Output the [X, Y] coordinate of the center of the cell containing the given text.  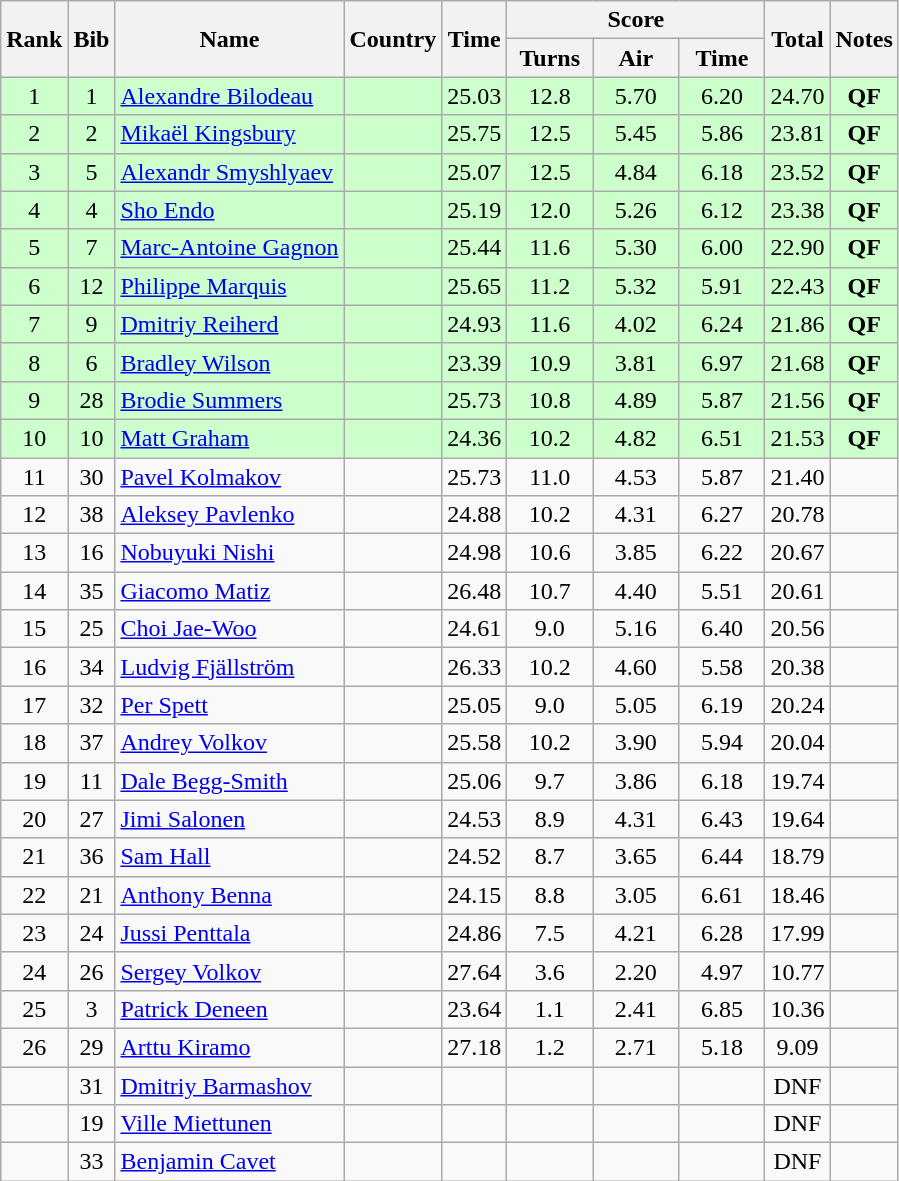
3.81 [636, 362]
Dmitriy Barmashov [230, 1085]
6.44 [722, 857]
10.7 [550, 591]
9.09 [798, 1047]
5.30 [636, 248]
Dmitriy Reiherd [230, 324]
2.41 [636, 1009]
13 [34, 553]
26.48 [474, 591]
5.86 [722, 134]
6.28 [722, 933]
20.24 [798, 705]
Dale Begg-Smith [230, 781]
Pavel Kolmakov [230, 477]
27.18 [474, 1047]
25.44 [474, 248]
6.27 [722, 515]
20.56 [798, 629]
Turns [550, 58]
Giacomo Matiz [230, 591]
25.65 [474, 286]
23.81 [798, 134]
30 [92, 477]
4.02 [636, 324]
5.45 [636, 134]
6.00 [722, 248]
10.9 [550, 362]
Alexandr Smyshlyaev [230, 172]
Ludvig Fjällström [230, 667]
8.7 [550, 857]
6.12 [722, 210]
23.39 [474, 362]
Aleksey Pavlenko [230, 515]
5.05 [636, 705]
19.64 [798, 819]
20.38 [798, 667]
18.46 [798, 895]
20.78 [798, 515]
23.52 [798, 172]
11.0 [550, 477]
5.16 [636, 629]
Country [393, 39]
Bradley Wilson [230, 362]
14 [34, 591]
4.89 [636, 400]
20.67 [798, 553]
10.36 [798, 1009]
4.60 [636, 667]
Alexandre Bilodeau [230, 96]
10.6 [550, 553]
31 [92, 1085]
18.79 [798, 857]
22.90 [798, 248]
5.58 [722, 667]
17 [34, 705]
1.1 [550, 1009]
29 [92, 1047]
7.5 [550, 933]
2.71 [636, 1047]
12.0 [550, 210]
38 [92, 515]
Air [636, 58]
25.75 [474, 134]
17.99 [798, 933]
20.61 [798, 591]
27.64 [474, 971]
5.32 [636, 286]
6.97 [722, 362]
3.65 [636, 857]
21.53 [798, 438]
3.90 [636, 743]
2.20 [636, 971]
Arttu Kiramo [230, 1047]
24.15 [474, 895]
5.94 [722, 743]
Andrey Volkov [230, 743]
1.2 [550, 1047]
Choi Jae-Woo [230, 629]
12.8 [550, 96]
8.9 [550, 819]
25.58 [474, 743]
Matt Graham [230, 438]
3.86 [636, 781]
24.86 [474, 933]
Rank [34, 39]
25.07 [474, 172]
25.05 [474, 705]
11.2 [550, 286]
21.40 [798, 477]
19.74 [798, 781]
Mikaël Kingsbury [230, 134]
6.24 [722, 324]
4.97 [722, 971]
5.51 [722, 591]
32 [92, 705]
18 [34, 743]
Bib [92, 39]
24.93 [474, 324]
26.33 [474, 667]
28 [92, 400]
Score [636, 20]
21.86 [798, 324]
Nobuyuki Nishi [230, 553]
6.22 [722, 553]
37 [92, 743]
20.04 [798, 743]
6.51 [722, 438]
6.19 [722, 705]
Sho Endo [230, 210]
6.43 [722, 819]
23 [34, 933]
20 [34, 819]
6.85 [722, 1009]
15 [34, 629]
35 [92, 591]
8.8 [550, 895]
24.98 [474, 553]
8 [34, 362]
4.40 [636, 591]
6.61 [722, 895]
Brodie Summers [230, 400]
21.56 [798, 400]
24.61 [474, 629]
24.88 [474, 515]
Marc-Antoine Gagnon [230, 248]
Sam Hall [230, 857]
4.84 [636, 172]
Benjamin Cavet [230, 1162]
Philippe Marquis [230, 286]
3.05 [636, 895]
25.06 [474, 781]
4.21 [636, 933]
Anthony Benna [230, 895]
21.68 [798, 362]
5.26 [636, 210]
5.70 [636, 96]
5.91 [722, 286]
Patrick Deneen [230, 1009]
24.36 [474, 438]
10.77 [798, 971]
25.03 [474, 96]
27 [92, 819]
22 [34, 895]
25.19 [474, 210]
Notes [864, 39]
23.38 [798, 210]
Jimi Salonen [230, 819]
5.18 [722, 1047]
Per Spett [230, 705]
10.8 [550, 400]
4.82 [636, 438]
33 [92, 1162]
34 [92, 667]
3.6 [550, 971]
Ville Miettunen [230, 1124]
6.20 [722, 96]
Sergey Volkov [230, 971]
36 [92, 857]
3.85 [636, 553]
4.53 [636, 477]
Name [230, 39]
24.70 [798, 96]
22.43 [798, 286]
24.53 [474, 819]
Jussi Penttala [230, 933]
6.40 [722, 629]
24.52 [474, 857]
9.7 [550, 781]
Total [798, 39]
23.64 [474, 1009]
